Pinpoint the cell where the given text exists, returning its (x, y) midpoint coordinate. 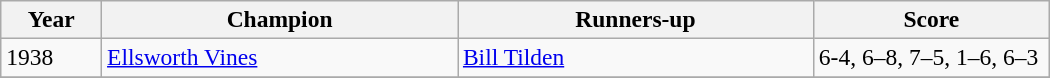
Ellsworth Vines (280, 57)
Score (931, 19)
1938 (52, 57)
Champion (280, 19)
Runners-up (636, 19)
6-4, 6–8, 7–5, 1–6, 6–3 (931, 57)
Year (52, 19)
Bill Tilden (636, 57)
